Detect which cell encompasses the target text, then output its (X, Y) center coordinate. 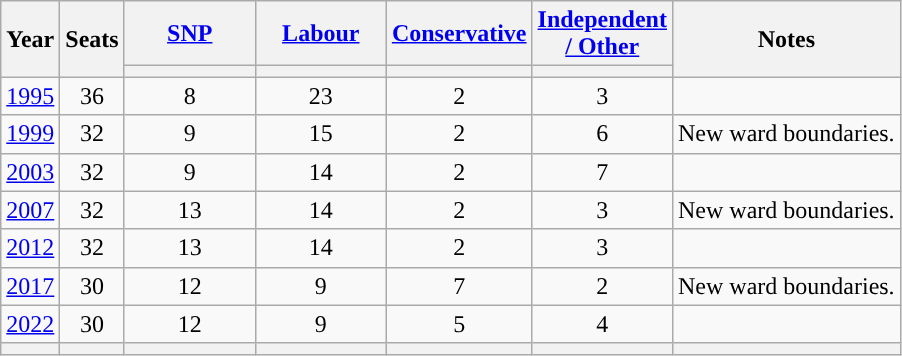
2003 (30, 172)
Conservative (459, 34)
Labour (320, 34)
1999 (30, 134)
2007 (30, 210)
36 (92, 96)
23 (320, 96)
1995 (30, 96)
15 (320, 134)
2022 (30, 324)
8 (190, 96)
6 (602, 134)
5 (459, 324)
2017 (30, 286)
Seats (92, 39)
2012 (30, 248)
Notes (786, 39)
4 (602, 324)
Independent / Other (602, 34)
SNP (190, 34)
Year (30, 39)
